Detect which cell encompasses the target text, then output its (x, y) center coordinate. 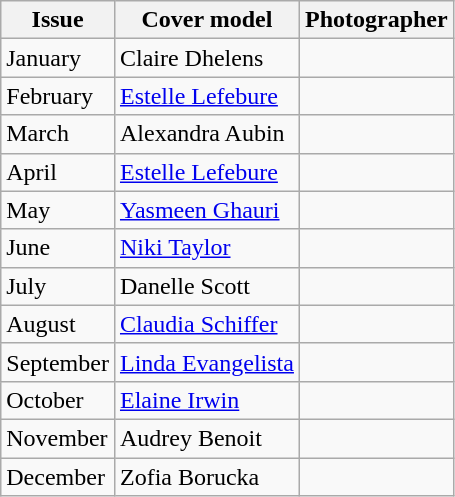
January (58, 58)
Cover model (206, 20)
Claire Dhelens (206, 58)
April (58, 172)
Elaine Irwin (206, 400)
Issue (58, 20)
Claudia Schiffer (206, 324)
Yasmeen Ghauri (206, 210)
November (58, 438)
Niki Taylor (206, 248)
Zofia Borucka (206, 477)
February (58, 96)
March (58, 134)
July (58, 286)
August (58, 324)
October (58, 400)
Photographer (376, 20)
June (58, 248)
Danelle Scott (206, 286)
Alexandra Aubin (206, 134)
Audrey Benoit (206, 438)
May (58, 210)
Linda Evangelista (206, 362)
December (58, 477)
September (58, 362)
